Determine the (x, y) coordinate at the center of the cell enclosing the given text.  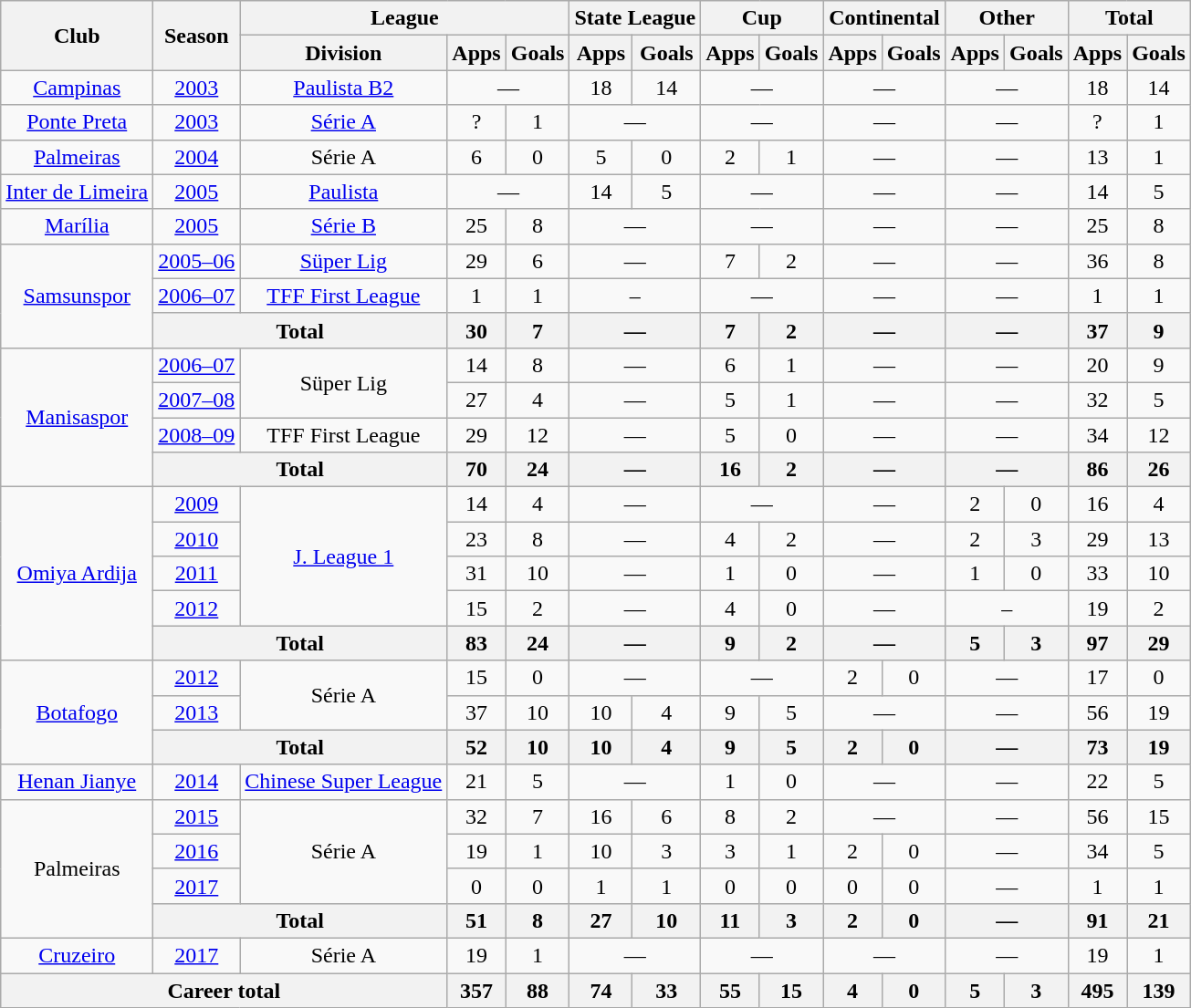
2004 (197, 157)
Paulista (343, 192)
Career total (225, 990)
2008–09 (197, 435)
Omiya Ardija (77, 574)
State League (635, 18)
Cup (762, 18)
Season (197, 36)
Henan Jianye (77, 782)
2013 (197, 712)
73 (1097, 747)
31 (476, 574)
357 (476, 990)
30 (476, 330)
Série B (343, 226)
Ponte Preta (77, 122)
Club (77, 36)
2016 (197, 851)
91 (1097, 920)
55 (730, 990)
Inter de Limeira (77, 192)
League (405, 18)
2010 (197, 539)
Samsunspor (77, 296)
2015 (197, 816)
2007–08 (197, 400)
2014 (197, 782)
Campinas (77, 88)
17 (1097, 678)
Division (343, 53)
2009 (197, 504)
139 (1159, 990)
22 (1097, 782)
Chinese Super League (343, 782)
Paulista B2 (343, 88)
Botafogo (77, 712)
36 (1097, 261)
88 (538, 990)
Continental (884, 18)
2011 (197, 574)
Manisaspor (77, 417)
2005–06 (197, 261)
495 (1097, 990)
86 (1097, 470)
11 (730, 920)
70 (476, 470)
97 (1097, 643)
23 (476, 539)
83 (476, 643)
26 (1159, 470)
Other (1007, 18)
51 (476, 920)
74 (601, 990)
Cruzeiro (77, 955)
J. League 1 (343, 556)
52 (476, 747)
20 (1097, 365)
Marília (77, 226)
